Provide the [x, y] coordinate of the cell's center where the given text is located.  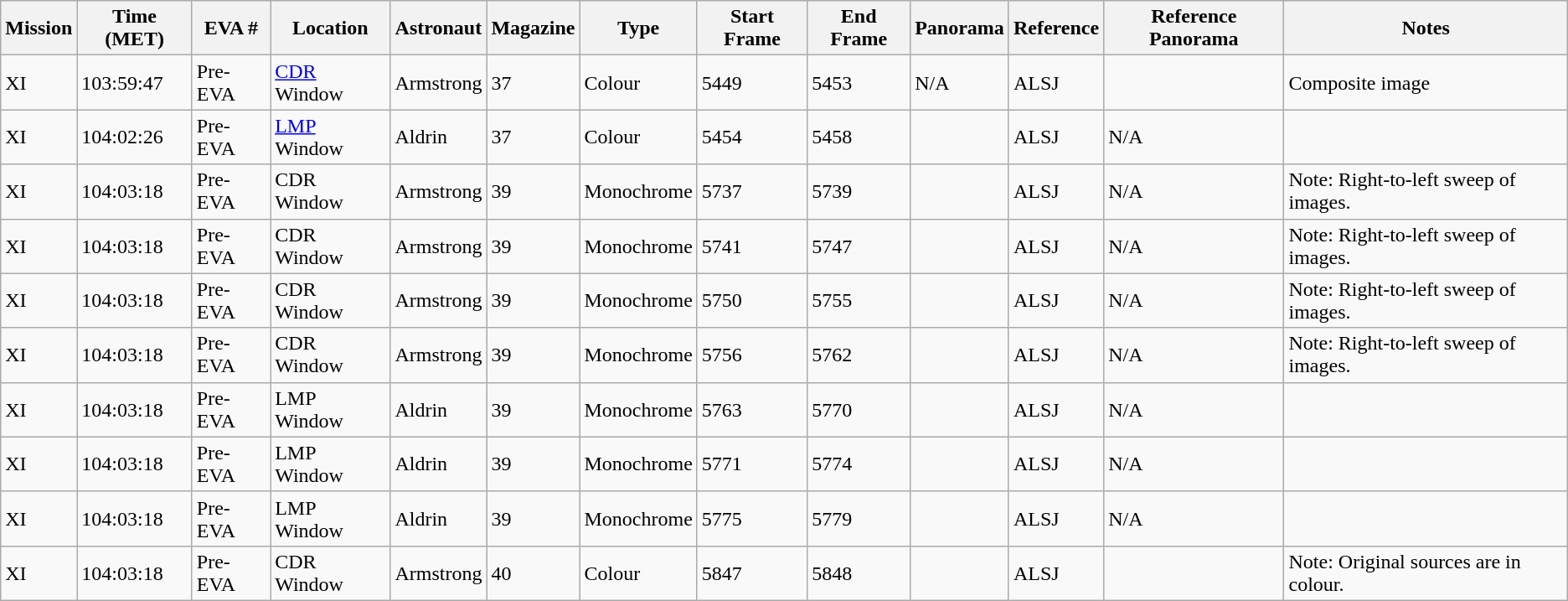
5458 [859, 137]
EVA # [231, 28]
Notes [1426, 28]
5779 [859, 518]
5737 [752, 191]
5762 [859, 355]
Start Frame [752, 28]
5453 [859, 82]
103:59:47 [134, 82]
5848 [859, 573]
5750 [752, 300]
5741 [752, 246]
5775 [752, 518]
Astronaut [439, 28]
Location [330, 28]
5449 [752, 82]
Reference [1055, 28]
Magazine [533, 28]
Panorama [960, 28]
5770 [859, 409]
5756 [752, 355]
5454 [752, 137]
End Frame [859, 28]
104:02:26 [134, 137]
Time (MET) [134, 28]
5755 [859, 300]
Type [638, 28]
5774 [859, 464]
Mission [39, 28]
Note: Original sources are in colour. [1426, 573]
5739 [859, 191]
5763 [752, 409]
Composite image [1426, 82]
40 [533, 573]
5771 [752, 464]
5747 [859, 246]
Reference Panorama [1194, 28]
5847 [752, 573]
